Return [x, y] of the center of cell containing provided text 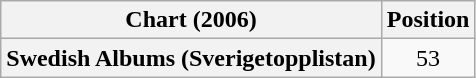
53 [428, 58]
Chart (2006) [191, 20]
Swedish Albums (Sverigetopplistan) [191, 58]
Position [428, 20]
